Provide the [X, Y] coordinate of the cell's center where the given text is located.  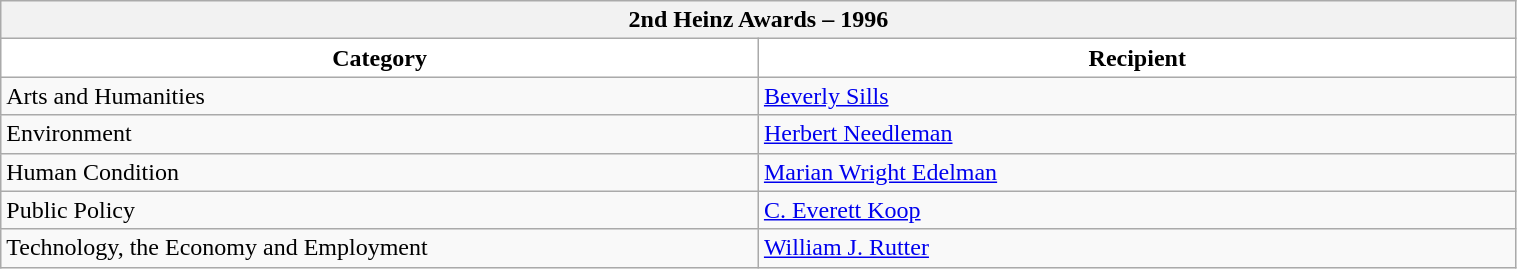
Arts and Humanities [380, 96]
Herbert Needleman [1137, 134]
Beverly Sills [1137, 96]
Recipient [1137, 58]
William J. Rutter [1137, 248]
Environment [380, 134]
Human Condition [380, 172]
Marian Wright Edelman [1137, 172]
2nd Heinz Awards – 1996 [758, 20]
Category [380, 58]
Public Policy [380, 210]
Technology, the Economy and Employment [380, 248]
C. Everett Koop [1137, 210]
